Capture the cell that displays the provided text and extract its (X, Y) central coordinate. 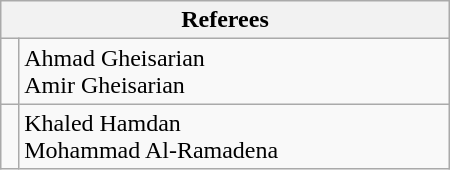
Khaled Hamdan Mohammad Al-Ramadena (234, 136)
Referees (225, 20)
Ahmad Gheisarian Amir Gheisarian (234, 72)
